Search for the cell housing the specified text and yield its (x, y) center coordinate. 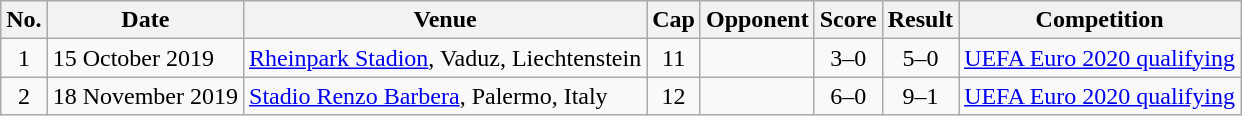
6–0 (848, 96)
No. (24, 20)
Stadio Renzo Barbera, Palermo, Italy (446, 96)
18 November 2019 (145, 96)
1 (24, 58)
5–0 (920, 58)
Result (920, 20)
9–1 (920, 96)
12 (674, 96)
Rheinpark Stadion, Vaduz, Liechtenstein (446, 58)
15 October 2019 (145, 58)
Competition (1100, 20)
Opponent (757, 20)
Score (848, 20)
3–0 (848, 58)
Date (145, 20)
Cap (674, 20)
11 (674, 58)
Venue (446, 20)
2 (24, 96)
